Find where the given text appears and provide that cell's center as [X, Y] coordinate. 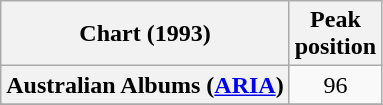
Chart (1993) [145, 34]
Australian Albums (ARIA) [145, 85]
Peakposition [335, 34]
96 [335, 85]
